Detect which cell encompasses the target text, then output its (x, y) center coordinate. 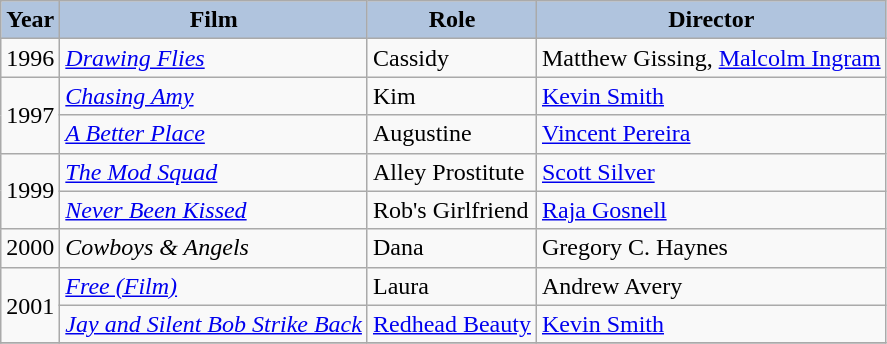
Gregory C. Haynes (711, 248)
2000 (30, 248)
Chasing Amy (214, 96)
2001 (30, 305)
Rob's Girlfriend (452, 210)
The Mod Squad (214, 172)
1997 (30, 115)
Laura (452, 286)
Never Been Kissed (214, 210)
Vincent Pereira (711, 134)
Cowboys & Angels (214, 248)
A Better Place (214, 134)
Cassidy (452, 58)
Free (Film) (214, 286)
Drawing Flies (214, 58)
Alley Prostitute (452, 172)
Andrew Avery (711, 286)
Director (711, 20)
1996 (30, 58)
Raja Gosnell (711, 210)
Jay and Silent Bob Strike Back (214, 324)
Kim (452, 96)
1999 (30, 191)
Dana (452, 248)
Matthew Gissing, Malcolm Ingram (711, 58)
Film (214, 20)
Augustine (452, 134)
Scott Silver (711, 172)
Year (30, 20)
Role (452, 20)
Redhead Beauty (452, 324)
